Scan for the cell matching the given text and deliver its (x, y) coordinate at center. 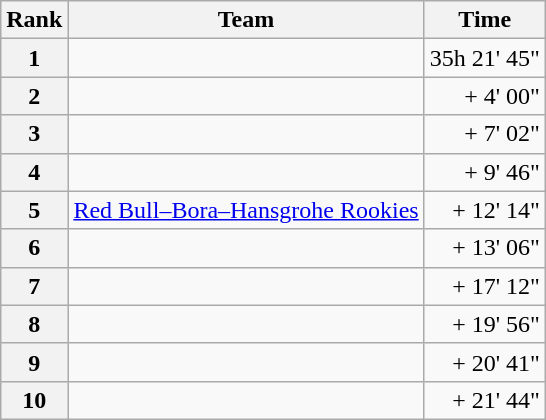
1 (34, 58)
4 (34, 172)
+ 19' 56" (484, 324)
+ 4' 00" (484, 96)
10 (34, 400)
35h 21' 45" (484, 58)
2 (34, 96)
3 (34, 134)
Rank (34, 20)
7 (34, 286)
+ 21' 44" (484, 400)
Time (484, 20)
+ 13' 06" (484, 248)
+ 20' 41" (484, 362)
+ 7' 02" (484, 134)
Team (246, 20)
9 (34, 362)
Red Bull–Bora–Hansgrohe Rookies (246, 210)
+ 12' 14" (484, 210)
8 (34, 324)
+ 9' 46" (484, 172)
6 (34, 248)
5 (34, 210)
+ 17' 12" (484, 286)
